Provide the [X, Y] coordinate of the cell's center where the given text is located.  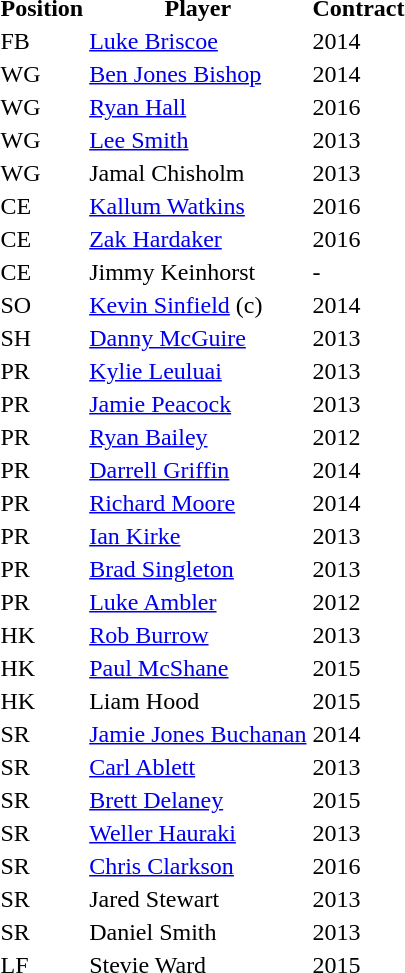
Jamie Jones Buchanan [198, 734]
Brad Singleton [198, 569]
Daniel Smith [198, 932]
Rob Burrow [198, 635]
Kylie Leuluai [198, 371]
Jimmy Keinhorst [198, 272]
Brett Delaney [198, 800]
Zak Hardaker [198, 239]
Kallum Watkins [198, 206]
Luke Briscoe [198, 41]
Jared Stewart [198, 899]
Chris Clarkson [198, 866]
Ben Jones Bishop [198, 74]
Jamal Chisholm [198, 173]
Lee Smith [198, 140]
Darrell Griffin [198, 470]
Weller Hauraki [198, 833]
Richard Moore [198, 503]
Ryan Bailey [198, 437]
Jamie Peacock [198, 404]
Paul McShane [198, 668]
Carl Ablett [198, 767]
Luke Ambler [198, 602]
Ian Kirke [198, 536]
Danny McGuire [198, 338]
Liam Hood [198, 701]
Ryan Hall [198, 107]
Kevin Sinfield (c) [198, 305]
